Pinpoint the cell where the given text exists, returning its (x, y) midpoint coordinate. 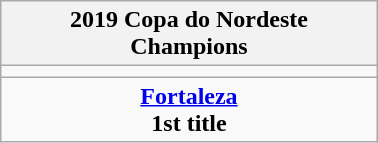
Fortaleza1st title (189, 110)
2019 Copa do NordesteChampions (189, 34)
